Extract the (X, Y) coordinate from the center of the cell holding the provided text.  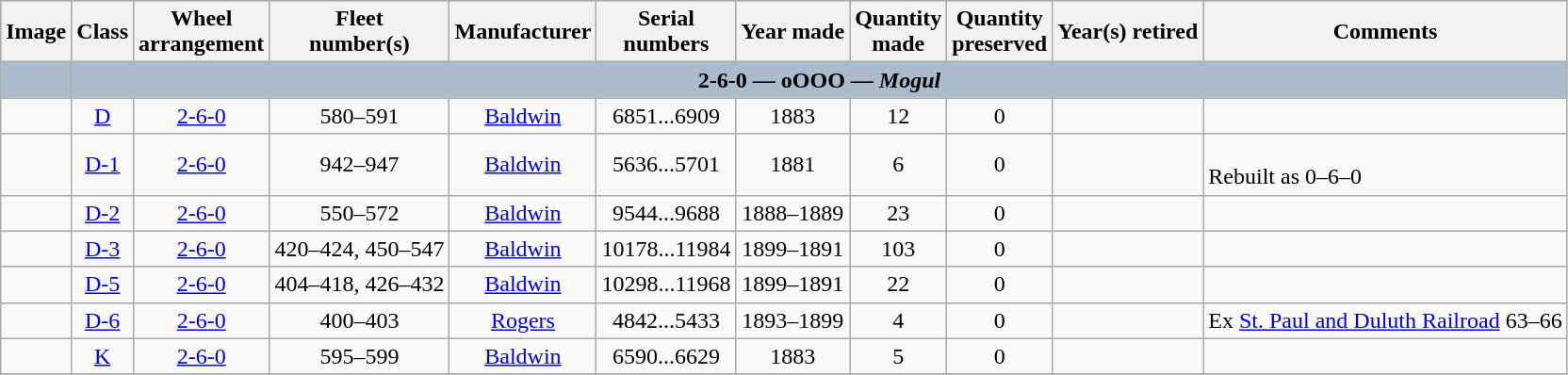
Quantitypreserved (1000, 32)
D-5 (103, 285)
1888–1889 (793, 213)
5636...5701 (666, 164)
10298...11968 (666, 285)
10178...11984 (666, 249)
D-6 (103, 320)
1881 (793, 164)
404–418, 426–432 (360, 285)
580–591 (360, 116)
550–572 (360, 213)
Image (36, 32)
Class (103, 32)
Serialnumbers (666, 32)
Rogers (523, 320)
6851...6909 (666, 116)
103 (899, 249)
Manufacturer (523, 32)
400–403 (360, 320)
6590...6629 (666, 356)
K (103, 356)
420–424, 450–547 (360, 249)
Year(s) retired (1128, 32)
6 (899, 164)
9544...9688 (666, 213)
595–599 (360, 356)
Wheelarrangement (202, 32)
2-6-0 — oOOO — Mogul (820, 80)
5 (899, 356)
D-3 (103, 249)
Rebuilt as 0–6–0 (1385, 164)
Year made (793, 32)
D-2 (103, 213)
22 (899, 285)
Ex St. Paul and Duluth Railroad 63–66 (1385, 320)
D-1 (103, 164)
Quantitymade (899, 32)
23 (899, 213)
942–947 (360, 164)
12 (899, 116)
Fleetnumber(s) (360, 32)
4842...5433 (666, 320)
Comments (1385, 32)
4 (899, 320)
1893–1899 (793, 320)
D (103, 116)
